Return [X, Y] of the center of cell containing provided text 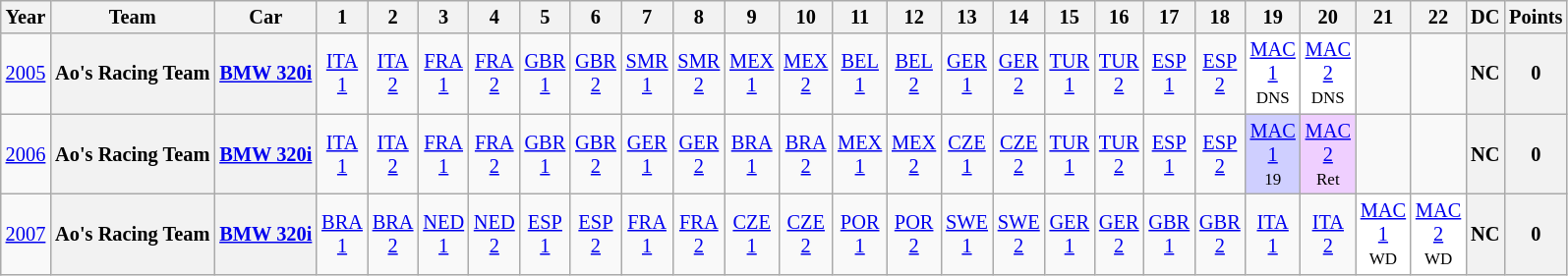
20 [1328, 17]
BEL2 [914, 74]
12 [914, 17]
15 [1070, 17]
8 [698, 17]
MAC2Ret [1328, 154]
5 [546, 17]
19 [1273, 17]
SMR2 [698, 74]
3 [443, 17]
2 [393, 17]
MAC2WD [1438, 234]
POR1 [859, 234]
SWE2 [1018, 234]
6 [596, 17]
10 [806, 17]
MAC1DNS [1273, 74]
16 [1119, 17]
MAC119 [1273, 154]
22 [1438, 17]
13 [967, 17]
18 [1220, 17]
NED2 [494, 234]
SMR1 [647, 74]
Year [26, 17]
9 [751, 17]
SWE1 [967, 234]
7 [647, 17]
POR2 [914, 234]
2005 [26, 74]
MAC2DNS [1328, 74]
Points [1536, 17]
Team [132, 17]
21 [1383, 17]
4 [494, 17]
MAC1WD [1383, 234]
11 [859, 17]
Car [265, 17]
2007 [26, 234]
2006 [26, 154]
17 [1169, 17]
DC [1484, 17]
1 [342, 17]
BEL1 [859, 74]
NED1 [443, 234]
14 [1018, 17]
